Identify which cell holds the provided text, then report its [X, Y] central coordinate. 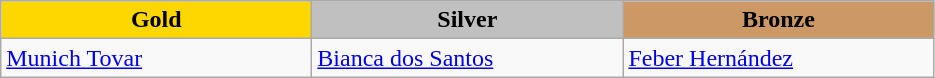
Munich Tovar [156, 58]
Bronze [778, 20]
Bianca dos Santos [468, 58]
Silver [468, 20]
Feber Hernández [778, 58]
Gold [156, 20]
